Extract the [X, Y] coordinate from the center of the cell holding the provided text.  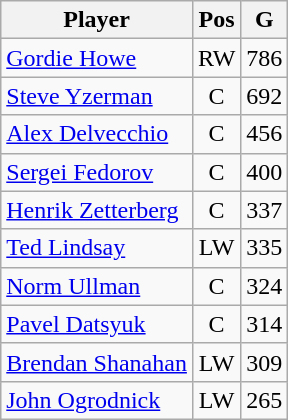
786 [264, 58]
Henrik Zetterberg [97, 210]
692 [264, 96]
309 [264, 362]
335 [264, 248]
456 [264, 134]
Steve Yzerman [97, 96]
Pavel Datsyuk [97, 324]
Gordie Howe [97, 58]
324 [264, 286]
Ted Lindsay [97, 248]
265 [264, 400]
RW [216, 58]
Norm Ullman [97, 286]
337 [264, 210]
Brendan Shanahan [97, 362]
Alex Delvecchio [97, 134]
John Ogrodnick [97, 400]
314 [264, 324]
Pos [216, 20]
Player [97, 20]
G [264, 20]
Sergei Fedorov [97, 172]
400 [264, 172]
